Detect which cell encompasses the target text, then output its (X, Y) center coordinate. 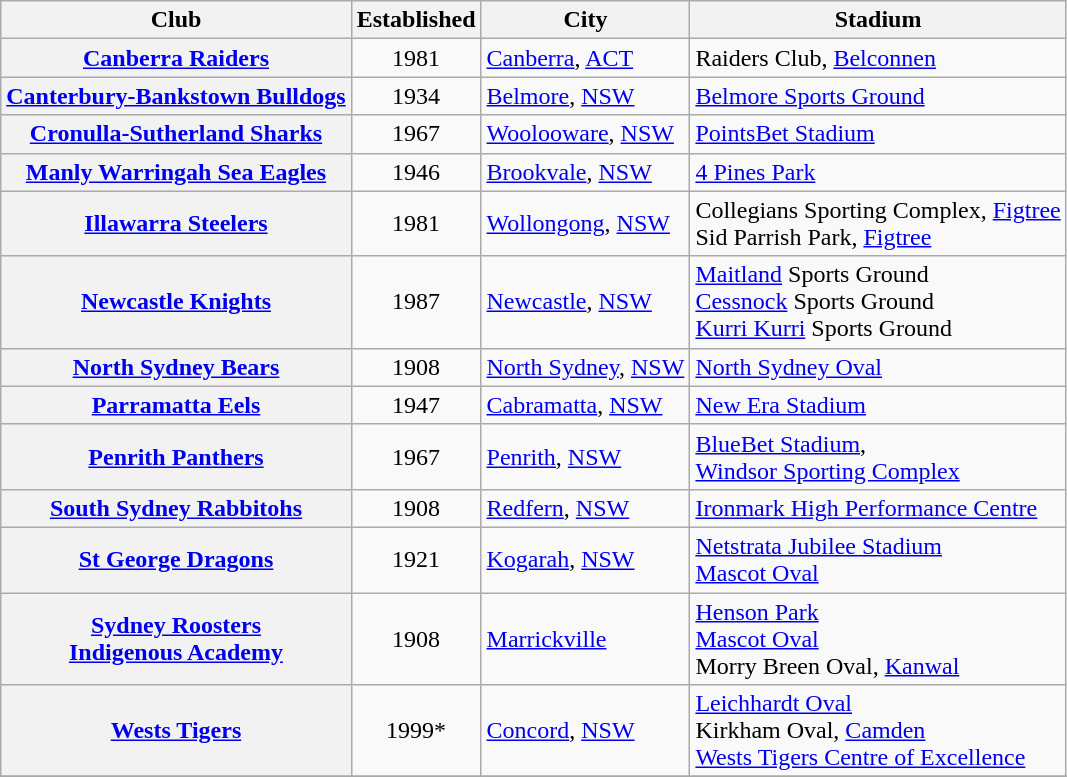
St George Dragons (176, 560)
1987 (416, 302)
1999* (416, 731)
Ironmark High Performance Centre (878, 508)
Cronulla-Sutherland Sharks (176, 134)
Henson Park Mascot Oval Morry Breen Oval, Kanwal (878, 638)
Concord, NSW (586, 731)
4 Pines Park (878, 172)
Woolooware, NSW (586, 134)
Brookvale, NSW (586, 172)
New Era Stadium (878, 405)
Stadium (878, 20)
Belmore, NSW (586, 96)
Leichhardt Oval Kirkham Oval, Camden Wests Tigers Centre of Excellence (878, 731)
Redfern, NSW (586, 508)
North Sydney, NSW (586, 367)
Parramatta Eels (176, 405)
Netstrata Jubilee Stadium Mascot Oval (878, 560)
Cabramatta, NSW (586, 405)
BlueBet Stadium, Windsor Sporting Complex (878, 456)
Raiders Club, Belconnen (878, 58)
Penrith, NSW (586, 456)
1946 (416, 172)
Established (416, 20)
Newcastle, NSW (586, 302)
Wests Tigers (176, 731)
PointsBet Stadium (878, 134)
Belmore Sports Ground (878, 96)
1934 (416, 96)
1921 (416, 560)
Newcastle Knights (176, 302)
Canterbury-Bankstown Bulldogs (176, 96)
North Sydney Oval (878, 367)
Canberra, ACT (586, 58)
Manly Warringah Sea Eagles (176, 172)
Sydney Roosters Indigenous Academy (176, 638)
Penrith Panthers (176, 456)
Canberra Raiders (176, 58)
1947 (416, 405)
Kogarah, NSW (586, 560)
Maitland Sports Ground Cessnock Sports Ground Kurri Kurri Sports Ground (878, 302)
Marrickville (586, 638)
Illawarra Steelers (176, 224)
City (586, 20)
Club (176, 20)
Wollongong, NSW (586, 224)
South Sydney Rabbitohs (176, 508)
North Sydney Bears (176, 367)
Collegians Sporting Complex, Figtree Sid Parrish Park, Figtree (878, 224)
